From the cell containing the given text, extract its center point as [X, Y] coordinate. 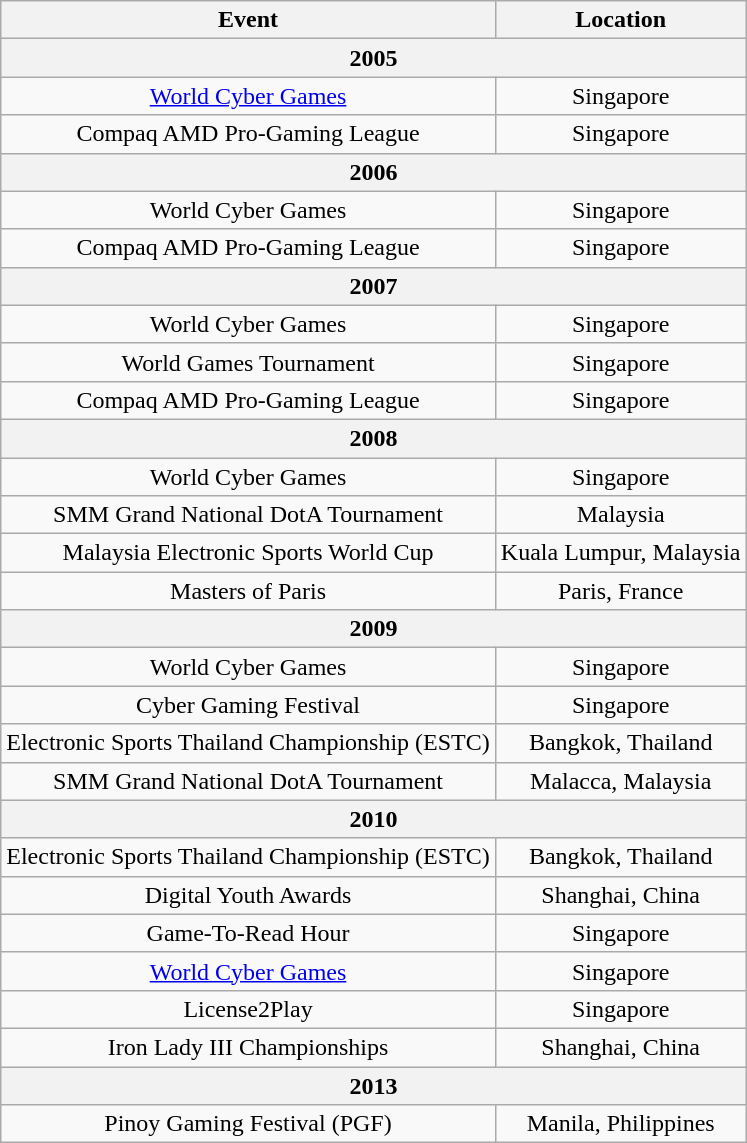
2009 [374, 629]
2013 [374, 1085]
Cyber Gaming Festival [248, 705]
Kuala Lumpur, Malaysia [620, 553]
Malaysia [620, 515]
2007 [374, 286]
Manila, Philippines [620, 1124]
Digital Youth Awards [248, 895]
Event [248, 20]
Paris, France [620, 591]
Iron Lady III Championships [248, 1047]
2010 [374, 819]
Masters of Paris [248, 591]
2006 [374, 172]
2008 [374, 438]
Malaysia Electronic Sports World Cup [248, 553]
Location [620, 20]
License2Play [248, 1009]
Pinoy Gaming Festival (PGF) [248, 1124]
World Games Tournament [248, 362]
Game-To-Read Hour [248, 933]
Malacca, Malaysia [620, 781]
2005 [374, 58]
